Return (X, Y) of the center of cell containing provided text 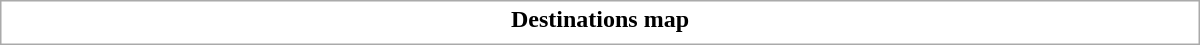
Destinations map (600, 19)
